Search for the cell housing the specified text and yield its (X, Y) center coordinate. 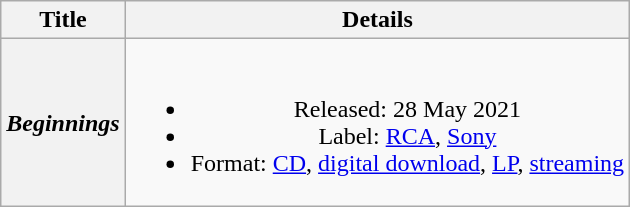
Title (63, 20)
Released: 28 May 2021Label: RCA, SonyFormat: CD, digital download, LP, streaming (377, 122)
Beginnings (63, 122)
Details (377, 20)
